From the cell containing the given text, extract its center point as [X, Y] coordinate. 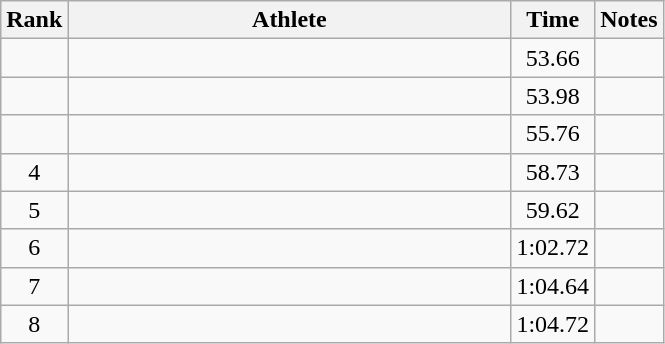
Notes [629, 20]
53.66 [553, 58]
55.76 [553, 134]
58.73 [553, 172]
8 [34, 324]
1:04.64 [553, 286]
53.98 [553, 96]
Time [553, 20]
Rank [34, 20]
5 [34, 210]
59.62 [553, 210]
6 [34, 248]
4 [34, 172]
7 [34, 286]
Athlete [290, 20]
1:04.72 [553, 324]
1:02.72 [553, 248]
